Capture the cell that displays the provided text and extract its (x, y) central coordinate. 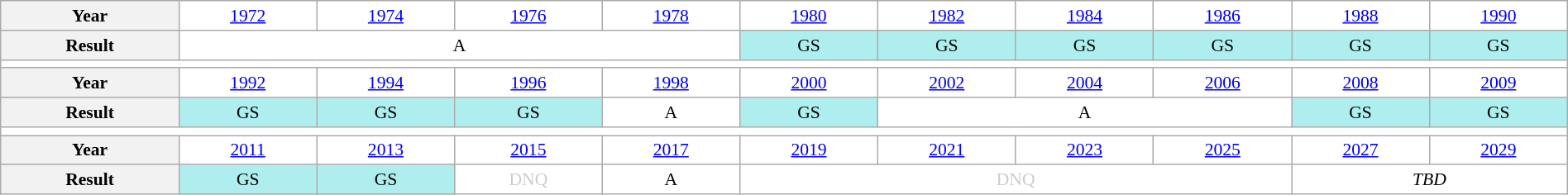
2027 (1361, 150)
2000 (809, 83)
2025 (1222, 150)
2004 (1085, 83)
1972 (248, 16)
1990 (1499, 16)
2002 (946, 83)
2021 (946, 150)
2029 (1499, 150)
2008 (1361, 83)
1986 (1222, 16)
2011 (248, 150)
1978 (672, 16)
2015 (528, 150)
2019 (809, 150)
2009 (1499, 83)
TBD (1430, 180)
1996 (528, 83)
1988 (1361, 16)
2006 (1222, 83)
1974 (385, 16)
1992 (248, 83)
2023 (1085, 150)
1976 (528, 16)
1980 (809, 16)
1982 (946, 16)
2013 (385, 150)
2017 (672, 150)
1998 (672, 83)
1994 (385, 83)
1984 (1085, 16)
